Pinpoint the cell where the given text exists, returning its [x, y] midpoint coordinate. 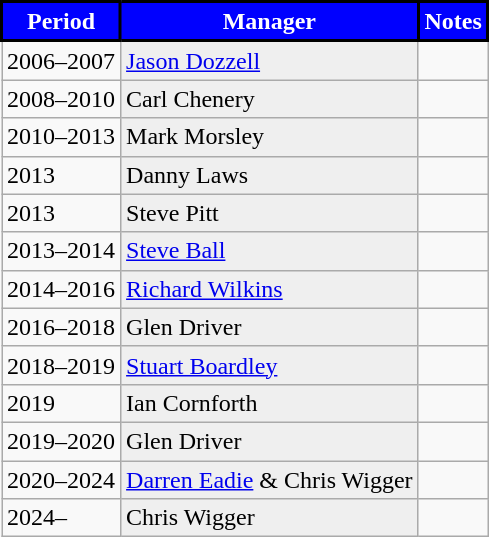
2019–2020 [62, 441]
Steve Ball [270, 251]
2014–2016 [62, 289]
Notes [453, 22]
2006–2007 [62, 60]
2013–2014 [62, 251]
2008–2010 [62, 99]
Richard Wilkins [270, 289]
Period [62, 22]
Carl Chenery [270, 99]
2019 [62, 403]
2020–2024 [62, 479]
Mark Morsley [270, 137]
Ian Cornforth [270, 403]
2016–2018 [62, 327]
2018–2019 [62, 365]
Manager [270, 22]
Danny Laws [270, 175]
Stuart Boardley [270, 365]
Steve Pitt [270, 213]
Darren Eadie & Chris Wigger [270, 479]
2010–2013 [62, 137]
Chris Wigger [270, 518]
2024– [62, 518]
Jason Dozzell [270, 60]
